Return (x, y) of the center of cell containing provided text 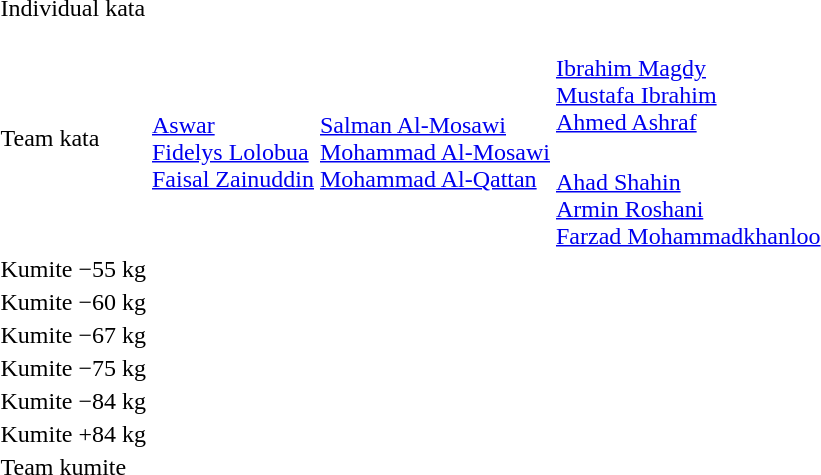
Salman Al-MosawiMohammad Al-MosawiMohammad Al-Qattan (434, 138)
AswarFidelys LolobuaFaisal Zainuddin (234, 138)
